Find where the given text appears and provide that cell's center as (x, y) coordinate. 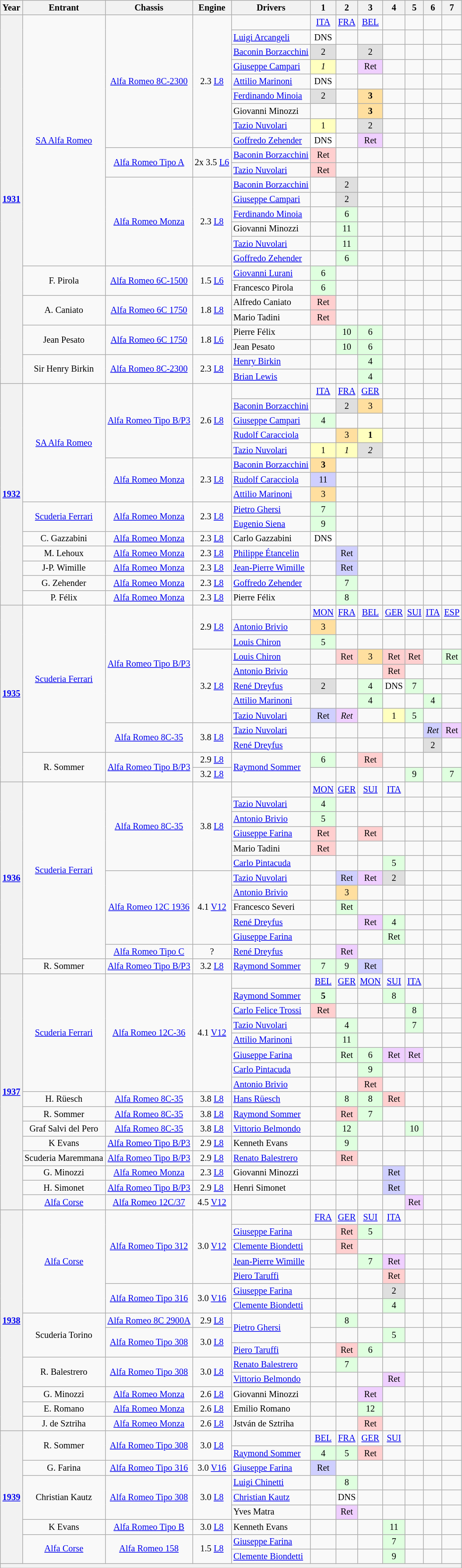
C. Gazzabini (64, 539)
1938 (11, 1320)
Francesco Pirola (271, 288)
Luigi Chinetti (271, 1483)
Carlo Felice Trossi (271, 1011)
Alfa Romeo 6C-1500 (149, 280)
1.5 L8 (212, 1549)
1.8 L8 (212, 309)
Henri Simonet (271, 1188)
Chassis (149, 7)
J. de Sztriha (64, 1423)
G. Farina (64, 1468)
Luigi Arcangeli (271, 37)
Alfredo Caniato (271, 302)
F. Pirola (64, 280)
Graf Salvi del Pero (64, 1128)
H. Rüesch (64, 1099)
Scuderia Torino (64, 1335)
Sir Henry Birkin (64, 369)
3.0 V12 (212, 1246)
J-P. Wimille (64, 568)
Francesco Severi (271, 907)
Alfa Romeo 8C 2900A (149, 1320)
Year (11, 7)
1931 (11, 199)
Giovanni Lurani (271, 273)
H. Simonet (64, 1188)
Yves Matra (271, 1512)
1935 (11, 693)
ESP (452, 612)
Engine (212, 7)
Jstván de Sztriha (271, 1423)
Carlo Gazzabini (271, 539)
Alfa Romeo 12C/37 (149, 1202)
1.5 L6 (212, 280)
1936 (11, 878)
Brian Lewis (271, 376)
A. Caniato (64, 309)
Hans Rüesch (271, 1099)
G. Zehender (64, 583)
Drivers (271, 7)
Henry Birkin (271, 362)
Alfa Romeo 12C 1936 (149, 907)
Alfa Romeo Tipo A (149, 162)
? (212, 951)
Scuderia Maremmana (64, 1158)
Entrant (64, 7)
1937 (11, 1092)
P. Félix (64, 598)
Philippe Étancelin (271, 553)
E. Romano (64, 1409)
Alfa Romeo Tipo B (149, 1527)
1.8 L6 (212, 339)
Alfa Romeo Tipo C (149, 951)
2x 3.5 L6 (212, 162)
M. Lehoux (64, 553)
Alfa Romeo 12C-36 (149, 1032)
1939 (11, 1497)
R. Balestrero (64, 1372)
4.5 V12 (212, 1202)
Alfa Romeo Tipo 312 (149, 1246)
Emilio Romano (271, 1409)
1932 (11, 494)
Alfa Romeo 158 (149, 1549)
Eugenio Siena (271, 524)
